Scan for the cell matching the given text and deliver its [X, Y] coordinate at center. 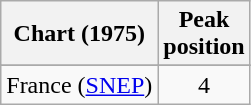
Peakposition [204, 34]
4 [204, 85]
Chart (1975) [80, 34]
France (SNEP) [80, 85]
